Output the (X, Y) coordinate of the center of the cell containing the given text.  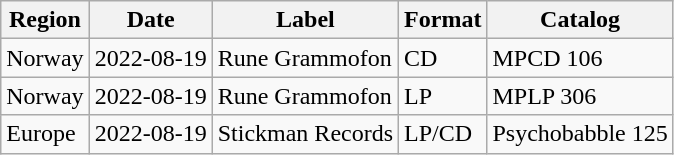
Catalog (580, 20)
Format (443, 20)
Europe (45, 134)
LP (443, 96)
Date (150, 20)
LP/CD (443, 134)
Region (45, 20)
Label (305, 20)
Stickman Records (305, 134)
CD (443, 58)
MPCD 106 (580, 58)
Psychobabble 125 (580, 134)
MPLP 306 (580, 96)
